Return [x, y] of the center of cell containing provided text 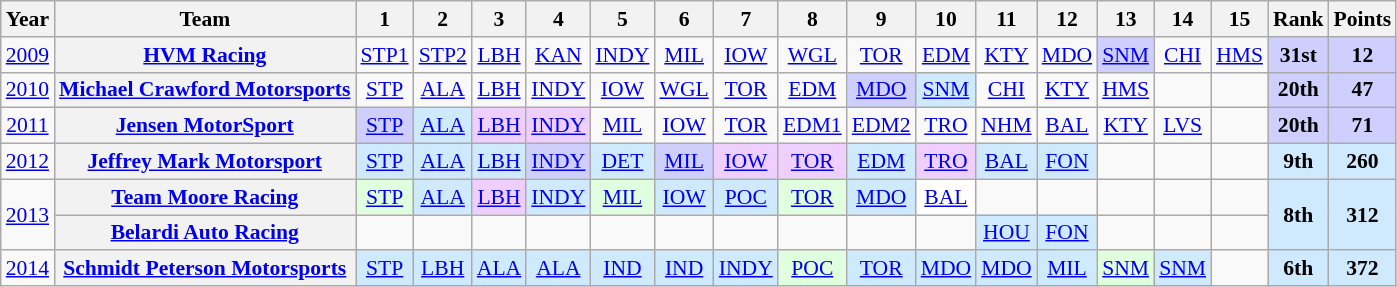
Team [204, 19]
5 [622, 19]
31st [1298, 55]
8th [1298, 214]
Team Moore Racing [204, 197]
Michael Crawford Motorsports [204, 90]
10 [946, 19]
STP2 [443, 55]
EDM1 [812, 126]
Jensen MotorSport [204, 126]
2011 [28, 126]
1 [385, 19]
2012 [28, 162]
9 [882, 19]
2010 [28, 90]
6th [1298, 269]
13 [1126, 19]
8 [812, 19]
HVM Racing [204, 55]
LVS [1182, 126]
71 [1363, 126]
DET [622, 162]
6 [684, 19]
Belardi Auto Racing [204, 233]
15 [1240, 19]
260 [1363, 162]
47 [1363, 90]
Year [28, 19]
HOU [1006, 233]
NHM [1006, 126]
14 [1182, 19]
Jeffrey Mark Motorsport [204, 162]
EDM2 [882, 126]
2009 [28, 55]
Schmidt Peterson Motorsports [204, 269]
2014 [28, 269]
4 [558, 19]
3 [499, 19]
2 [443, 19]
KAN [558, 55]
7 [746, 19]
312 [1363, 214]
Points [1363, 19]
9th [1298, 162]
Rank [1298, 19]
372 [1363, 269]
STP1 [385, 55]
2013 [28, 214]
11 [1006, 19]
